Pinpoint the cell where the given text exists, returning its (x, y) midpoint coordinate. 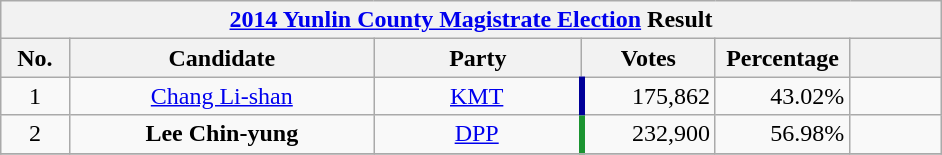
KMT (478, 96)
1 (34, 96)
Percentage (782, 58)
56.98% (782, 134)
Chang Li-shan (222, 96)
Lee Chin-yung (222, 134)
43.02% (782, 96)
Votes (648, 58)
232,900 (648, 134)
175,862 (648, 96)
DPP (478, 134)
Candidate (222, 58)
2014 Yunlin County Magistrate Election Result (470, 20)
2 (34, 134)
Party (478, 58)
No. (34, 58)
